For the text-containing cell, return its midpoint in [X, Y] coordinate format. 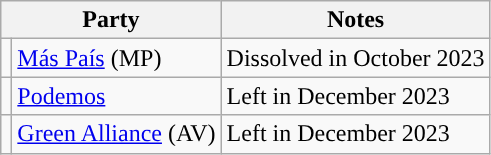
Green Alliance (AV) [116, 134]
Party [111, 20]
Notes [356, 20]
Dissolved in October 2023 [356, 58]
Podemos [116, 96]
Más País (MP) [116, 58]
